Provide the [x, y] coordinate of the cell's center where the given text is located.  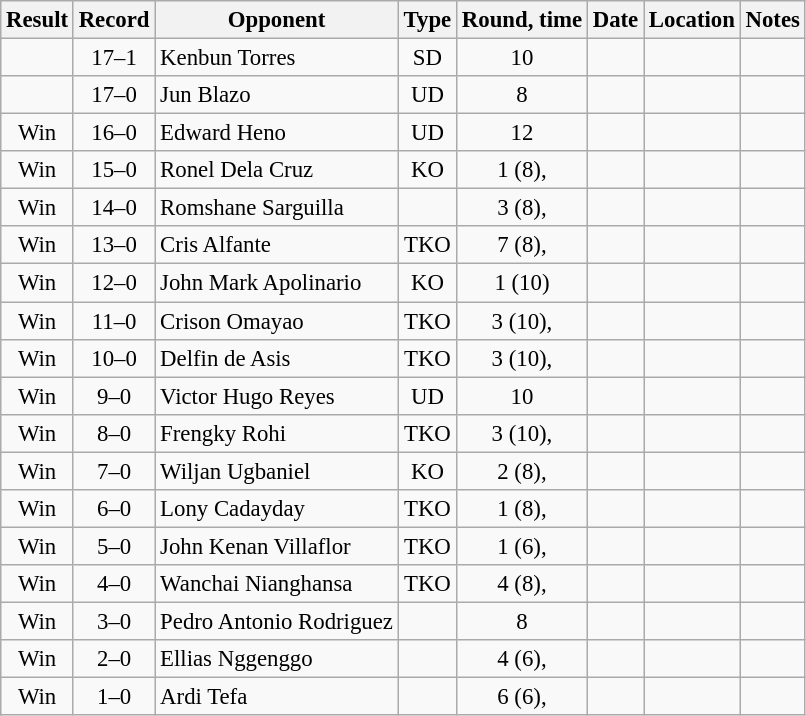
6 (6), [522, 697]
4–0 [114, 584]
Frengky Rohi [276, 433]
Notes [772, 20]
Jun Blazo [276, 95]
Victor Hugo Reyes [276, 396]
9–0 [114, 396]
1–0 [114, 697]
Pedro Antonio Rodriguez [276, 621]
John Kenan Villaflor [276, 546]
13–0 [114, 245]
Lony Cadayday [276, 509]
5–0 [114, 546]
14–0 [114, 208]
3 (8), [522, 208]
John Mark Apolinario [276, 283]
Wiljan Ugbaniel [276, 471]
15–0 [114, 170]
12–0 [114, 283]
Opponent [276, 20]
Edward Heno [276, 133]
Type [427, 20]
Location [692, 20]
Crison Omayao [276, 321]
Wanchai Nianghansa [276, 584]
SD [427, 58]
3–0 [114, 621]
4 (6), [522, 659]
17–1 [114, 58]
Ellias Nggenggo [276, 659]
Round, time [522, 20]
7 (8), [522, 245]
11–0 [114, 321]
Record [114, 20]
2 (8), [522, 471]
Result [38, 20]
8–0 [114, 433]
Cris Alfante [276, 245]
7–0 [114, 471]
1 (10) [522, 283]
12 [522, 133]
16–0 [114, 133]
1 (6), [522, 546]
10–0 [114, 358]
Ardi Tefa [276, 697]
6–0 [114, 509]
Kenbun Torres [276, 58]
17–0 [114, 95]
Ronel Dela Cruz [276, 170]
Date [615, 20]
Romshane Sarguilla [276, 208]
2–0 [114, 659]
Delfin de Asis [276, 358]
4 (8), [522, 584]
